Determine the [x, y] coordinate at the center of the cell enclosing the given text.  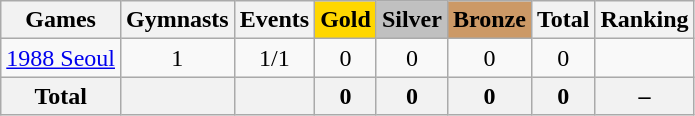
1/1 [274, 58]
Games [61, 20]
– [644, 96]
1 [177, 58]
Gold [346, 20]
Silver [412, 20]
Bronze [489, 20]
1988 Seoul [61, 58]
Events [274, 20]
Gymnasts [177, 20]
Ranking [644, 20]
